Detect which cell encompasses the target text, then output its [x, y] center coordinate. 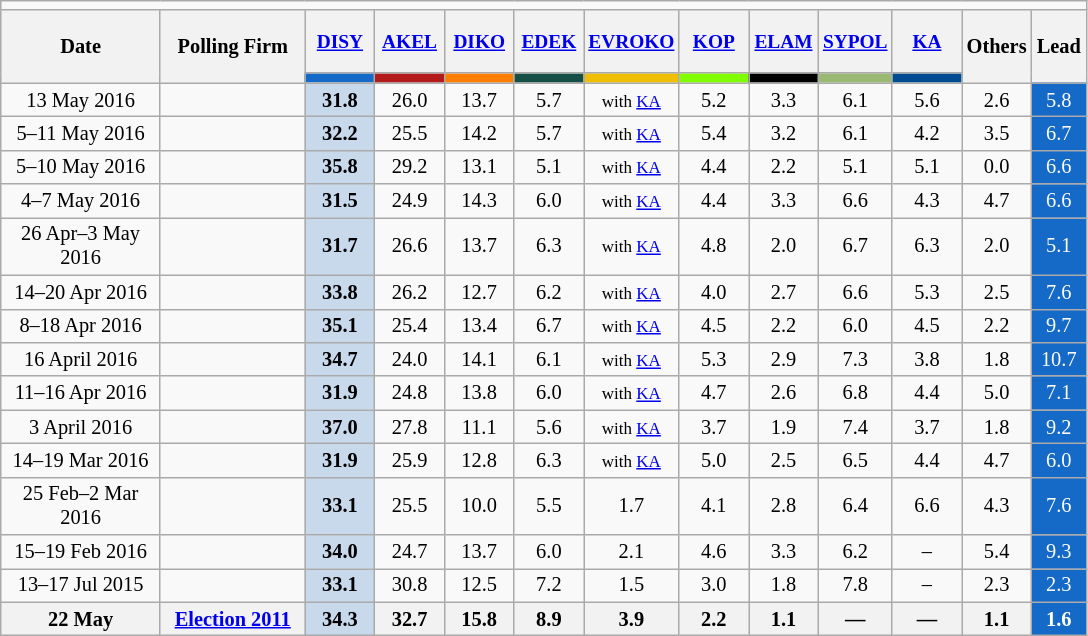
33.8 [340, 292]
24.8 [410, 393]
10.0 [479, 506]
Date [81, 46]
12.5 [479, 585]
4.1 [714, 506]
KA [927, 42]
12.7 [479, 292]
4.8 [714, 246]
34.7 [340, 359]
6.8 [855, 393]
13.8 [479, 393]
15–19 Feb 2016 [81, 552]
2.1 [632, 552]
26.6 [410, 246]
7.2 [549, 585]
13 May 2016 [81, 100]
Lead [1058, 46]
7.8 [855, 585]
24.7 [410, 552]
2.9 [784, 359]
SYPOL [855, 42]
15.8 [479, 619]
13–17 Jul 2015 [81, 585]
37.0 [340, 427]
5.5 [549, 506]
32.7 [410, 619]
0.0 [997, 167]
Others [997, 46]
DISY [340, 42]
4.2 [927, 133]
24.9 [410, 201]
9.7 [1058, 326]
7.1 [1058, 393]
14.3 [479, 201]
35.1 [340, 326]
31.8 [340, 100]
8–18 Apr 2016 [81, 326]
7.4 [855, 427]
25.9 [410, 460]
3.2 [784, 133]
25.4 [410, 326]
3.0 [714, 585]
5.8 [1058, 100]
EVROKO [632, 42]
1.7 [632, 506]
7.3 [855, 359]
27.8 [410, 427]
12.8 [479, 460]
26 Apr–3 May 2016 [81, 246]
25 Feb–2 Mar 2016 [81, 506]
24.0 [410, 359]
8.9 [549, 619]
6.5 [855, 460]
22 May [81, 619]
26.0 [410, 100]
14.2 [479, 133]
4.0 [714, 292]
10.7 [1058, 359]
6.4 [855, 506]
Election 2011 [232, 619]
EDEK [549, 42]
11.1 [479, 427]
Polling Firm [232, 46]
1.5 [632, 585]
1.6 [1058, 619]
9.2 [1058, 427]
DIKO [479, 42]
16 April 2016 [81, 359]
KOP [714, 42]
4–7 May 2016 [81, 201]
26.2 [410, 292]
32.2 [340, 133]
13.1 [479, 167]
3.5 [997, 133]
11–16 Apr 2016 [81, 393]
3.8 [927, 359]
29.2 [410, 167]
5–10 May 2016 [81, 167]
ELAM [784, 42]
5.2 [714, 100]
13.4 [479, 326]
30.8 [410, 585]
1.9 [784, 427]
4.6 [714, 552]
2.8 [784, 506]
34.3 [340, 619]
9.3 [1058, 552]
31.5 [340, 201]
14–20 Apr 2016 [81, 292]
31.7 [340, 246]
34.0 [340, 552]
2.7 [784, 292]
14–19 Mar 2016 [81, 460]
3.9 [632, 619]
AKEL [410, 42]
35.8 [340, 167]
14.1 [479, 359]
5–11 May 2016 [81, 133]
3 April 2016 [81, 427]
